Return [x, y] of the center of cell containing provided text 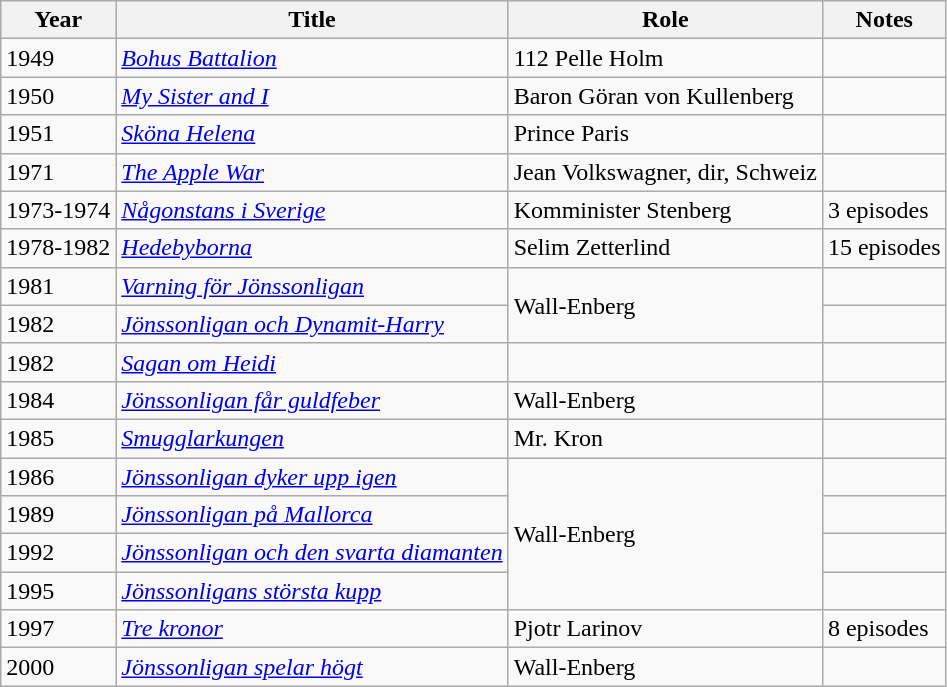
Bohus Battalion [312, 58]
Prince Paris [665, 134]
Sköna Helena [312, 134]
Någonstans i Sverige [312, 210]
1973-1974 [58, 210]
Year [58, 20]
Jönssonligans största kupp [312, 591]
1984 [58, 400]
Pjotr Larinov [665, 629]
Jean Volkswagner, dir, Schweiz [665, 172]
Role [665, 20]
Jönssonligan får guldfeber [312, 400]
1985 [58, 438]
My Sister and I [312, 96]
112 Pelle Holm [665, 58]
Tre kronor [312, 629]
Smugglarkungen [312, 438]
Jönssonligan och Dynamit-Harry [312, 324]
Jönssonligan dyker upp igen [312, 477]
Komminister Stenberg [665, 210]
Jönssonligan på Mallorca [312, 515]
Selim Zetterlind [665, 248]
1997 [58, 629]
1981 [58, 286]
Varning för Jönssonligan [312, 286]
1951 [58, 134]
3 episodes [884, 210]
1989 [58, 515]
1986 [58, 477]
Jönssonligan spelar högt [312, 667]
1978-1982 [58, 248]
Notes [884, 20]
Hedebyborna [312, 248]
8 episodes [884, 629]
1949 [58, 58]
Mr. Kron [665, 438]
Baron Göran von Kullenberg [665, 96]
Sagan om Heidi [312, 362]
The Apple War [312, 172]
Title [312, 20]
15 episodes [884, 248]
Jönssonligan och den svarta diamanten [312, 553]
1971 [58, 172]
2000 [58, 667]
1995 [58, 591]
1950 [58, 96]
1992 [58, 553]
